Provide the [x, y] coordinate of the cell's center where the given text is located.  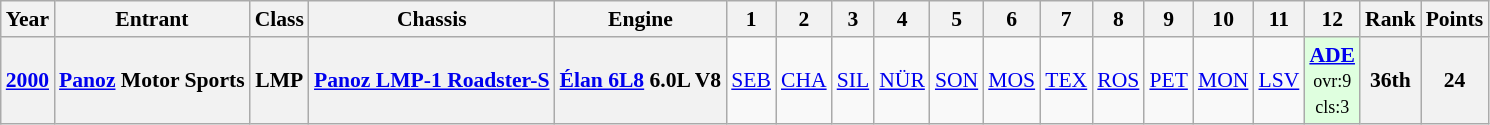
8 [1118, 19]
7 [1066, 19]
Points [1455, 19]
Engine [641, 19]
3 [854, 19]
TEX [1066, 80]
Panoz Motor Sports [152, 80]
Chassis [432, 19]
ADEovr:9cls:3 [1332, 80]
36th [1390, 80]
PET [1168, 80]
24 [1455, 80]
SON [956, 80]
4 [902, 19]
SIL [854, 80]
Class [280, 19]
2000 [28, 80]
LSV [1278, 80]
2 [804, 19]
10 [1224, 19]
1 [751, 19]
Year [28, 19]
Panoz LMP-1 Roadster-S [432, 80]
MON [1224, 80]
6 [1012, 19]
NÜR [902, 80]
11 [1278, 19]
5 [956, 19]
SEB [751, 80]
9 [1168, 19]
Élan 6L8 6.0L V8 [641, 80]
ROS [1118, 80]
LMP [280, 80]
MOS [1012, 80]
12 [1332, 19]
Entrant [152, 19]
Rank [1390, 19]
CHA [804, 80]
